Identify which cell holds the provided text, then report its [X, Y] central coordinate. 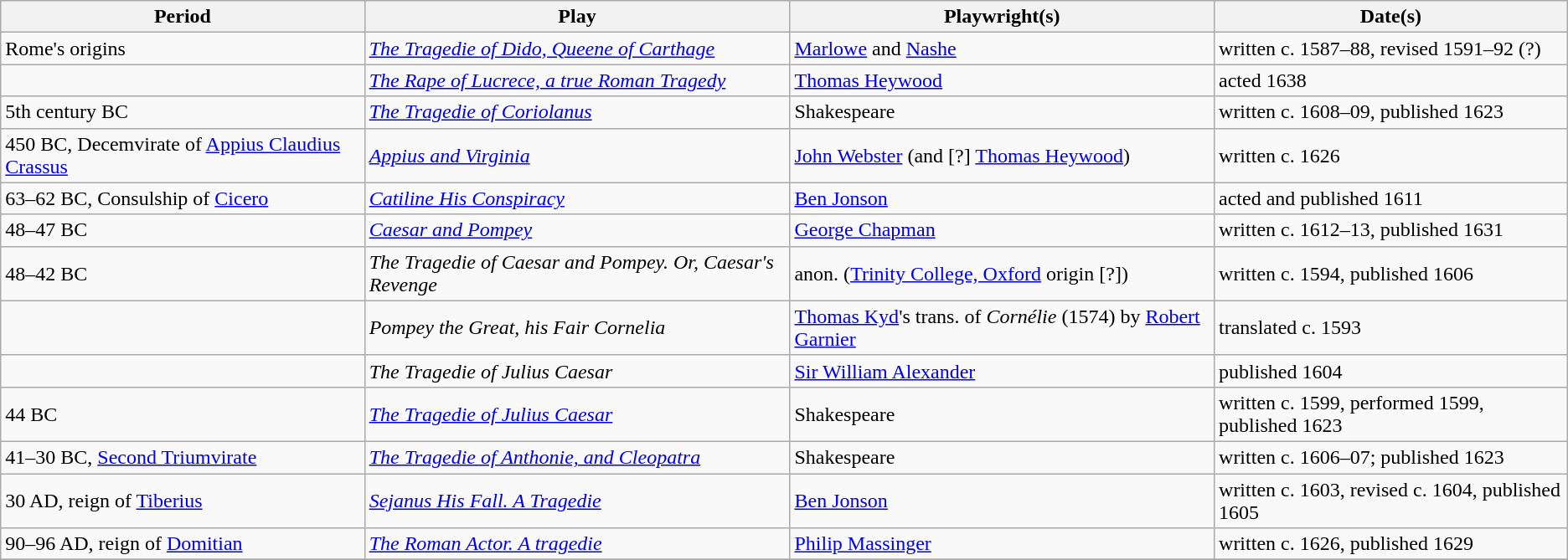
written c. 1594, published 1606 [1391, 273]
Date(s) [1391, 17]
Catiline His Conspiracy [577, 198]
Rome's origins [183, 49]
Pompey the Great, his Fair Cornelia [577, 328]
Thomas Kyd's trans. of Cornélie (1574) by Robert Garnier [1002, 328]
John Webster (and [?] Thomas Heywood) [1002, 156]
written c. 1599, performed 1599, published 1623 [1391, 414]
Caesar and Pompey [577, 230]
translated c. 1593 [1391, 328]
written c. 1603, revised c. 1604, published 1605 [1391, 501]
published 1604 [1391, 371]
written c. 1626 [1391, 156]
written c. 1626, published 1629 [1391, 544]
Thomas Heywood [1002, 80]
41–30 BC, Second Triumvirate [183, 457]
Sejanus His Fall. A Tragedie [577, 501]
Marlowe and Nashe [1002, 49]
The Tragedie of Coriolanus [577, 112]
Period [183, 17]
Play [577, 17]
written c. 1612–13, published 1631 [1391, 230]
The Tragedie of Caesar and Pompey. Or, Caesar's Revenge [577, 273]
Appius and Virginia [577, 156]
The Rape of Lucrece, a true Roman Tragedy [577, 80]
anon. (Trinity College, Oxford origin [?]) [1002, 273]
90–96 AD, reign of Domitian [183, 544]
Playwright(s) [1002, 17]
30 AD, reign of Tiberius [183, 501]
Sir William Alexander [1002, 371]
The Roman Actor. A tragedie [577, 544]
written c. 1587–88, revised 1591–92 (?) [1391, 49]
44 BC [183, 414]
acted 1638 [1391, 80]
5th century BC [183, 112]
The Tragedie of Dido, Queene of Carthage [577, 49]
48–47 BC [183, 230]
written c. 1606–07; published 1623 [1391, 457]
acted and published 1611 [1391, 198]
George Chapman [1002, 230]
The Tragedie of Anthonie, and Cleopatra [577, 457]
written c. 1608–09, published 1623 [1391, 112]
450 BC, Decemvirate of Appius Claudius Crassus [183, 156]
63–62 BC, Consulship of Cicero [183, 198]
Philip Massinger [1002, 544]
48–42 BC [183, 273]
